Determine the [X, Y] coordinate at the center of the cell enclosing the given text.  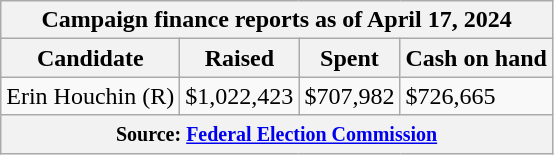
Erin Houchin (R) [90, 96]
$707,982 [350, 96]
Raised [240, 58]
Candidate [90, 58]
$726,665 [476, 96]
Campaign finance reports as of April 17, 2024 [277, 20]
$1,022,423 [240, 96]
Spent [350, 58]
Source: Federal Election Commission [277, 134]
Cash on hand [476, 58]
